Determine the [x, y] coordinate at the center of the cell enclosing the given text.  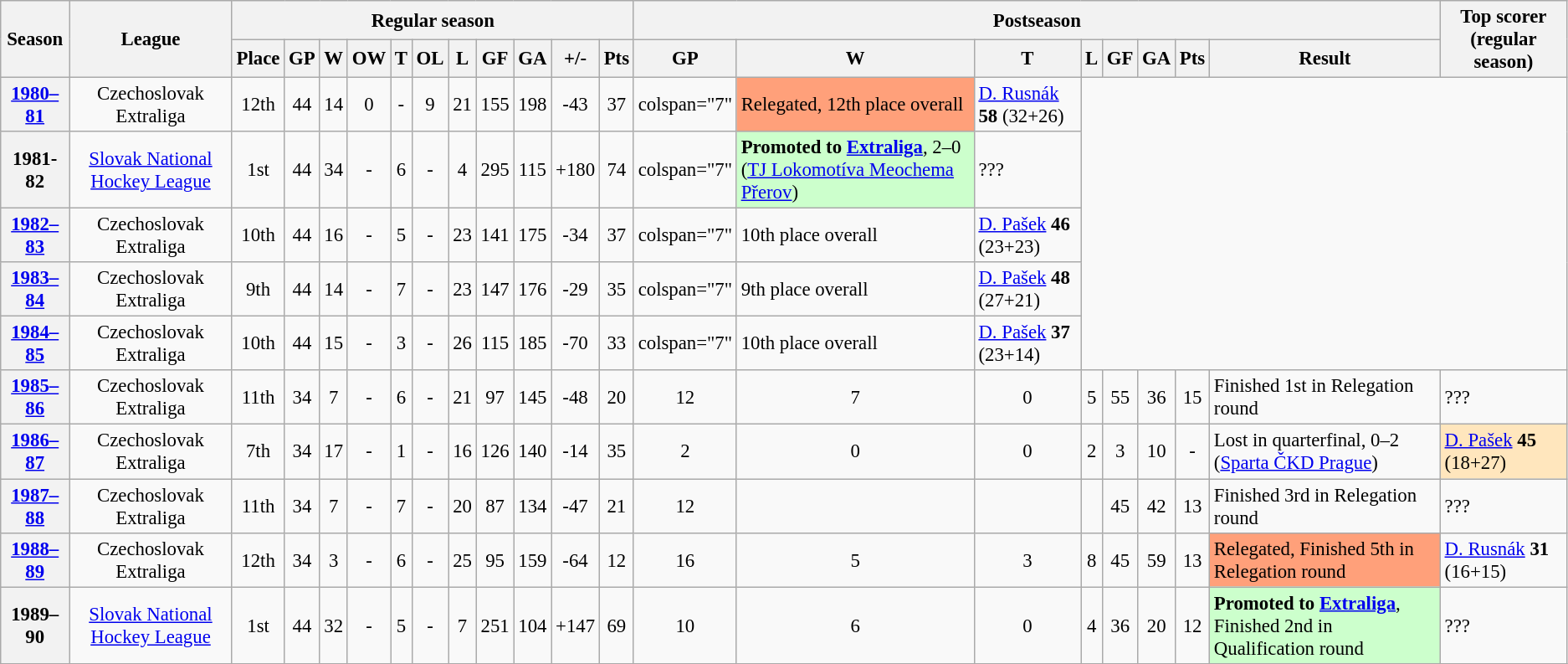
9th place overall [855, 290]
126 [495, 452]
87 [495, 506]
+147 [576, 625]
Promoted to Extraliga, Finished 2nd in Qualification round [1325, 625]
55 [1120, 397]
Regular season [433, 20]
74 [616, 170]
295 [495, 170]
-34 [576, 236]
League [151, 39]
-47 [576, 506]
140 [532, 452]
D. Pašek 37 (23+14) [1027, 343]
Finished 3rd in Relegation round [1325, 506]
-29 [576, 290]
147 [495, 290]
Season [35, 39]
D. Pašek 48 (27+21) [1027, 290]
97 [495, 397]
1982–83 [35, 236]
1989–90 [35, 625]
134 [532, 506]
OL [430, 59]
155 [495, 106]
32 [333, 625]
D. Rusnák 31 (16+15) [1503, 559]
9th [258, 290]
Place [258, 59]
Postseason [1037, 20]
42 [1156, 506]
-70 [576, 343]
69 [616, 625]
+/- [576, 59]
D. Rusnák 58 (32+26) [1027, 106]
-64 [576, 559]
1984–85 [35, 343]
1983–84 [35, 290]
-43 [576, 106]
1 [401, 452]
Relegated, 12th place overall [855, 106]
-48 [576, 397]
Top scorer (regular season) [1503, 39]
1987–88 [35, 506]
198 [532, 106]
25 [462, 559]
-14 [576, 452]
9 [430, 106]
145 [532, 397]
D. Pašek 46 (23+23) [1027, 236]
17 [333, 452]
OW [368, 59]
1986–87 [35, 452]
Result [1325, 59]
1988–89 [35, 559]
Finished 1st in Relegation round [1325, 397]
59 [1156, 559]
8 [1092, 559]
251 [495, 625]
175 [532, 236]
1981-82 [35, 170]
Relegated, Finished 5th in Relegation round [1325, 559]
176 [532, 290]
1980–81 [35, 106]
159 [532, 559]
1985–86 [35, 397]
104 [532, 625]
Promoted to Extraliga, 2–0 (TJ Lokomotíva Meochema Přerov) [855, 170]
7th [258, 452]
141 [495, 236]
Lost in quarterfinal, 0–2 (Sparta ČKD Prague) [1325, 452]
185 [532, 343]
26 [462, 343]
+180 [576, 170]
33 [616, 343]
95 [495, 559]
D. Pašek 45 (18+27) [1503, 452]
